Identify which cell holds the provided text, then report its (x, y) central coordinate. 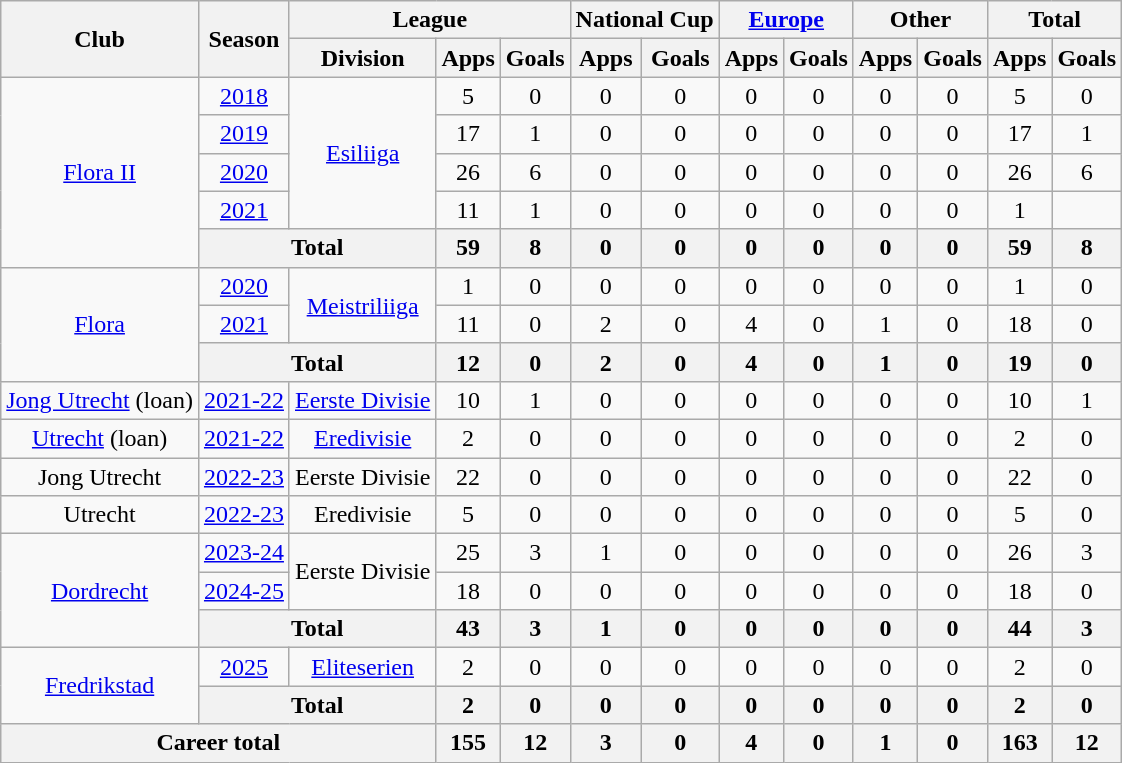
2024-25 (244, 591)
155 (468, 743)
Jong Utrecht (100, 477)
43 (468, 629)
Utrecht (loan) (100, 438)
Career total (218, 743)
44 (1019, 629)
Club (100, 39)
19 (1019, 362)
2018 (244, 96)
Season (244, 39)
National Cup (644, 20)
2023-24 (244, 553)
Flora (100, 324)
Other (920, 20)
Dordrecht (100, 591)
25 (468, 553)
Fredrikstad (100, 686)
2019 (244, 134)
163 (1019, 743)
Europe (786, 20)
Division (362, 58)
Esiliiga (362, 153)
2025 (244, 667)
Jong Utrecht (loan) (100, 400)
Flora II (100, 172)
League (430, 20)
Eliteserien (362, 667)
Meistriliiga (362, 305)
Utrecht (100, 515)
